Determine the [x, y] coordinate at the center of the cell enclosing the given text.  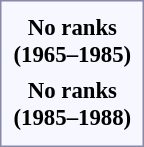
No ranks(1965–1985) [72, 40]
No ranks(1985–1988) [72, 104]
